Search for the cell housing the specified text and yield its (X, Y) center coordinate. 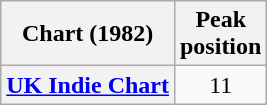
Peakposition (220, 34)
UK Indie Chart (88, 85)
Chart (1982) (88, 34)
11 (220, 85)
